Return the [X, Y] coordinate for the center point of the cell that contains the specified text.  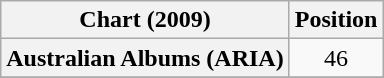
46 [336, 58]
Chart (2009) [145, 20]
Position [336, 20]
Australian Albums (ARIA) [145, 58]
